Search for the cell housing the specified text and yield its (x, y) center coordinate. 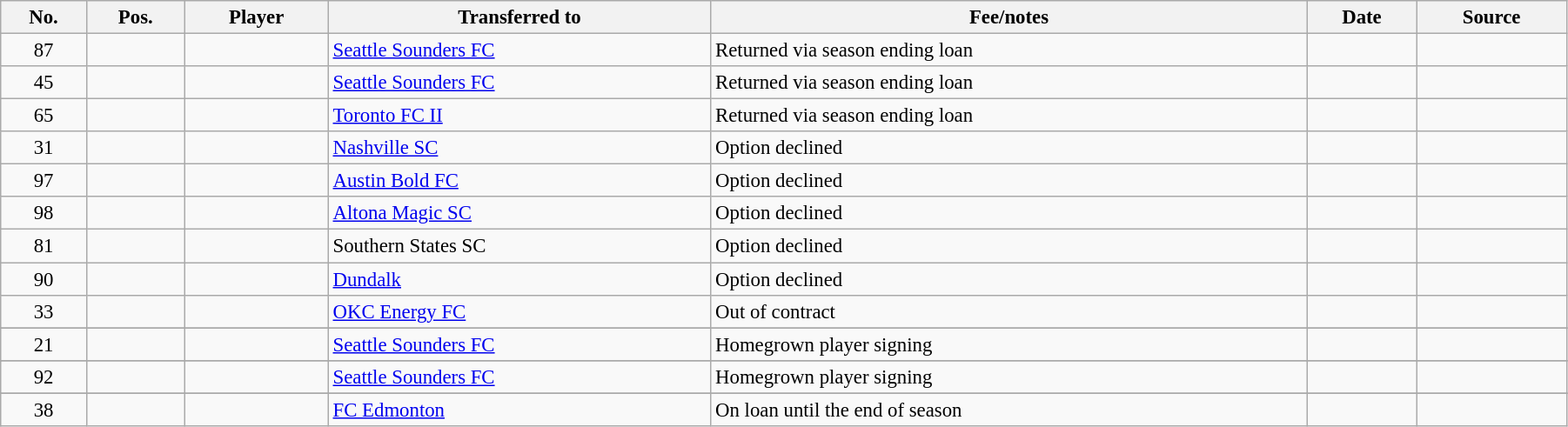
Player (256, 17)
98 (44, 213)
38 (44, 410)
65 (44, 116)
FC Edmonton (519, 410)
87 (44, 50)
Pos. (136, 17)
Nashville SC (519, 148)
Fee/notes (1009, 17)
Out of contract (1009, 311)
No. (44, 17)
Altona Magic SC (519, 213)
31 (44, 148)
Transferred to (519, 17)
33 (44, 311)
97 (44, 181)
21 (44, 344)
90 (44, 279)
Toronto FC II (519, 116)
Austin Bold FC (519, 181)
Source (1491, 17)
Dundalk (519, 279)
81 (44, 246)
OKC Energy FC (519, 311)
92 (44, 377)
Date (1362, 17)
On loan until the end of season (1009, 410)
Southern States SC (519, 246)
45 (44, 83)
